Return [x, y] of the center of cell containing provided text 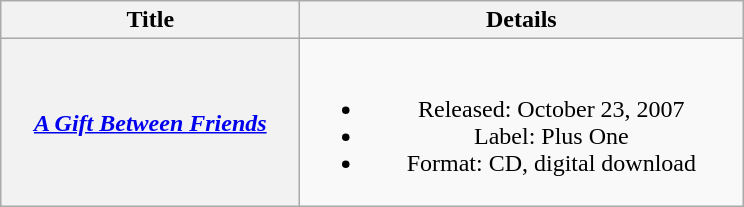
Title [150, 20]
Released: October 23, 2007Label: Plus OneFormat: CD, digital download [522, 122]
A Gift Between Friends [150, 122]
Details [522, 20]
